Pinpoint the cell where the given text exists, returning its [X, Y] midpoint coordinate. 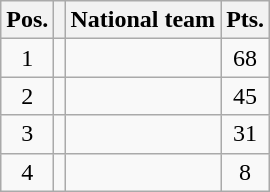
National team [143, 20]
Pos. [28, 20]
2 [28, 96]
31 [246, 134]
8 [246, 172]
68 [246, 58]
4 [28, 172]
45 [246, 96]
1 [28, 58]
3 [28, 134]
Pts. [246, 20]
